Output the [x, y] coordinate of the center of the cell containing the given text.  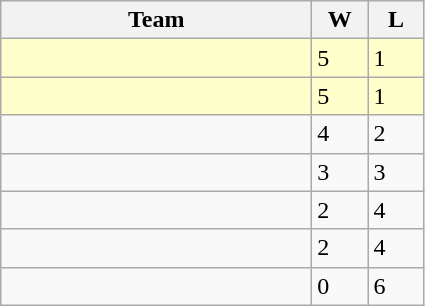
6 [396, 286]
L [396, 20]
Team [156, 20]
W [340, 20]
0 [340, 286]
